Search for the cell housing the specified text and yield its (X, Y) center coordinate. 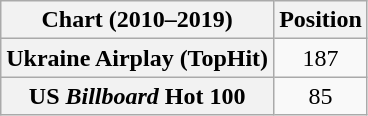
Position (321, 20)
187 (321, 58)
Chart (2010–2019) (138, 20)
US Billboard Hot 100 (138, 96)
85 (321, 96)
Ukraine Airplay (TopHit) (138, 58)
